Return the [x, y] coordinate for the center point of the cell that contains the specified text.  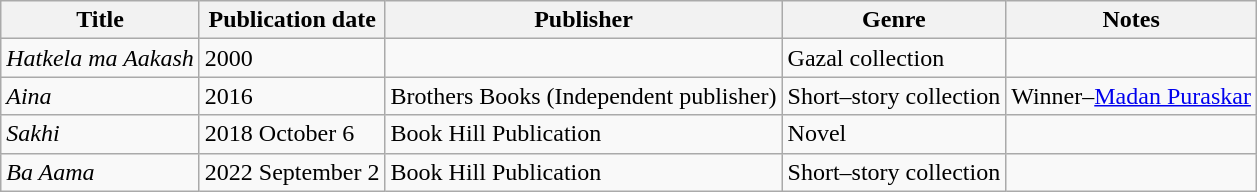
Brothers Books (Independent publisher) [584, 96]
2018 October 6 [292, 134]
Gazal collection [894, 58]
Notes [1132, 20]
Ba Aama [100, 172]
Novel [894, 134]
Sakhi [100, 134]
Publication date [292, 20]
2022 September 2 [292, 172]
2000 [292, 58]
Aina [100, 96]
Genre [894, 20]
Title [100, 20]
2016 [292, 96]
Winner–Madan Puraskar [1132, 96]
Hatkela ma Aakash [100, 58]
Publisher [584, 20]
